Return the (X, Y) coordinate for the center point of the cell that contains the specified text.  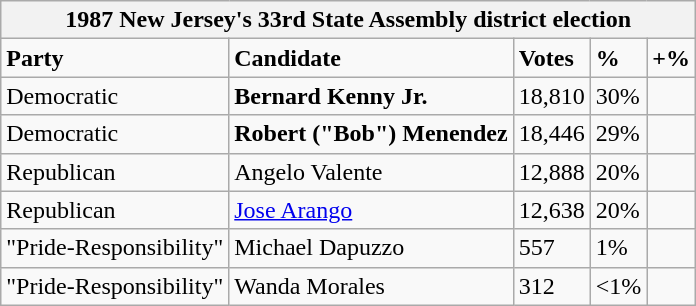
+% (672, 58)
12,888 (552, 172)
Robert ("Bob") Menendez (371, 134)
Michael Dapuzzo (371, 248)
Candidate (371, 58)
557 (552, 248)
12,638 (552, 210)
% (618, 58)
<1% (618, 286)
Angelo Valente (371, 172)
1987 New Jersey's 33rd State Assembly district election (348, 20)
312 (552, 286)
Bernard Kenny Jr. (371, 96)
1% (618, 248)
Votes (552, 58)
18,810 (552, 96)
Jose Arango (371, 210)
Party (115, 58)
Wanda Morales (371, 286)
18,446 (552, 134)
30% (618, 96)
29% (618, 134)
